For the text-containing cell, return its midpoint in (x, y) coordinate format. 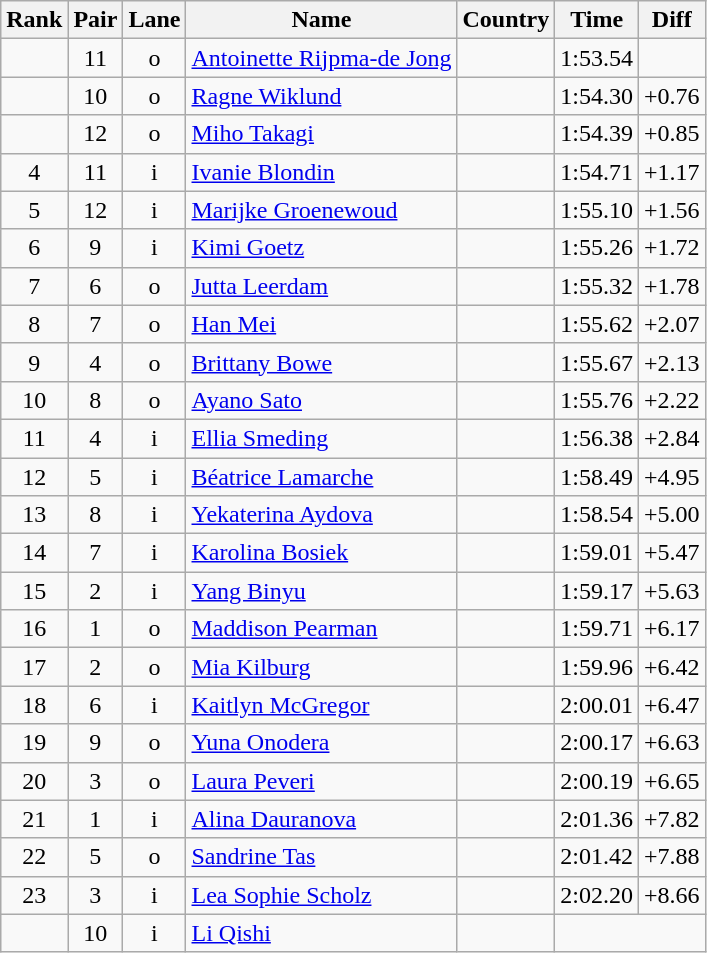
+6.42 (672, 667)
14 (34, 553)
Country (506, 20)
22 (34, 857)
2:00.19 (597, 781)
Miho Takagi (322, 134)
1:55.67 (597, 362)
Ragne Wiklund (322, 96)
+0.85 (672, 134)
Mia Kilburg (322, 667)
+2.84 (672, 438)
Li Qishi (322, 933)
2:00.01 (597, 705)
+2.07 (672, 324)
20 (34, 781)
+6.65 (672, 781)
+6.17 (672, 629)
+7.82 (672, 819)
1:55.76 (597, 400)
Laura Peveri (322, 781)
17 (34, 667)
+2.22 (672, 400)
Béatrice Lamarche (322, 477)
1:55.10 (597, 210)
Brittany Bowe (322, 362)
16 (34, 629)
Name (322, 20)
+0.76 (672, 96)
1:58.54 (597, 515)
+1.78 (672, 286)
1:59.96 (597, 667)
1:59.01 (597, 553)
21 (34, 819)
15 (34, 591)
Kaitlyn McGregor (322, 705)
Diff (672, 20)
Antoinette Rijpma-de Jong (322, 58)
Ellia Smeding (322, 438)
Karolina Bosiek (322, 553)
1:56.38 (597, 438)
+1.56 (672, 210)
13 (34, 515)
1:58.49 (597, 477)
2:01.36 (597, 819)
Maddison Pearman (322, 629)
Lea Sophie Scholz (322, 895)
1:53.54 (597, 58)
1:59.17 (597, 591)
+7.88 (672, 857)
Yang Binyu (322, 591)
Marijke Groenewoud (322, 210)
1:54.71 (597, 172)
19 (34, 743)
1:54.30 (597, 96)
1:54.39 (597, 134)
Ayano Sato (322, 400)
Ivanie Blondin (322, 172)
Han Mei (322, 324)
+2.13 (672, 362)
Yekaterina Aydova (322, 515)
+6.47 (672, 705)
+4.95 (672, 477)
+5.47 (672, 553)
+8.66 (672, 895)
+5.63 (672, 591)
Sandrine Tas (322, 857)
Jutta Leerdam (322, 286)
Rank (34, 20)
Lane (154, 20)
Time (597, 20)
1:55.26 (597, 248)
1:59.71 (597, 629)
23 (34, 895)
Kimi Goetz (322, 248)
+1.17 (672, 172)
+6.63 (672, 743)
+1.72 (672, 248)
2:01.42 (597, 857)
2:02.20 (597, 895)
18 (34, 705)
2:00.17 (597, 743)
+5.00 (672, 515)
1:55.62 (597, 324)
1:55.32 (597, 286)
Yuna Onodera (322, 743)
Alina Dauranova (322, 819)
Pair (96, 20)
